Find where the given text appears and provide that cell's center as (X, Y) coordinate. 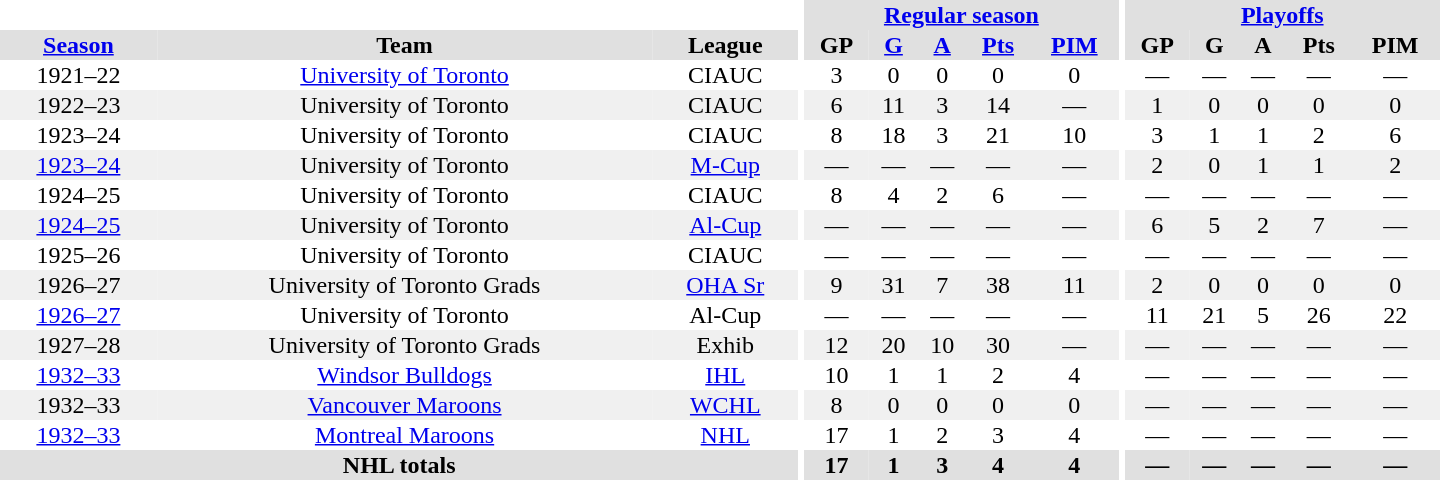
14 (998, 105)
Playoffs (1282, 15)
Season (78, 45)
1921–22 (78, 75)
30 (998, 345)
26 (1318, 315)
22 (1395, 315)
WCHL (725, 405)
M-Cup (725, 165)
1927–28 (78, 345)
NHL (725, 435)
20 (894, 345)
IHL (725, 375)
18 (894, 135)
Vancouver Maroons (404, 405)
Montreal Maroons (404, 435)
League (725, 45)
Windsor Bulldogs (404, 375)
Exhib (725, 345)
31 (894, 285)
1925–26 (78, 255)
NHL totals (399, 465)
OHA Sr (725, 285)
1922–23 (78, 105)
38 (998, 285)
Team (404, 45)
12 (836, 345)
Regular season (962, 15)
9 (836, 285)
